Return the [x, y] coordinate for the center point of the cell that contains the specified text.  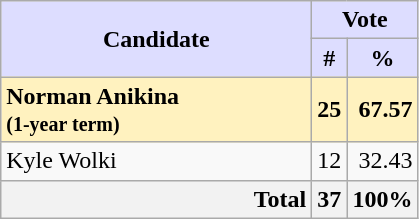
12 [330, 161]
Kyle Wolki [156, 161]
25 [330, 110]
32.43 [382, 161]
# [330, 58]
% [382, 58]
100% [382, 199]
Vote [365, 20]
Norman Anikina (1-year term) [156, 110]
Candidate [156, 39]
67.57 [382, 110]
Total [156, 199]
37 [330, 199]
